Extract the [x, y] coordinate from the center of the cell holding the provided text.  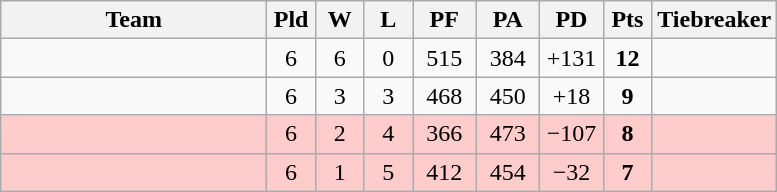
468 [444, 96]
L [388, 20]
Tiebreaker [714, 20]
9 [628, 96]
515 [444, 58]
PF [444, 20]
5 [388, 172]
2 [340, 134]
366 [444, 134]
0 [388, 58]
450 [508, 96]
Team [134, 20]
Pts [628, 20]
412 [444, 172]
+18 [572, 96]
−107 [572, 134]
−32 [572, 172]
1 [340, 172]
8 [628, 134]
7 [628, 172]
12 [628, 58]
384 [508, 58]
473 [508, 134]
PD [572, 20]
PA [508, 20]
Pld [292, 20]
+131 [572, 58]
4 [388, 134]
454 [508, 172]
W [340, 20]
